Output the [x, y] coordinate of the center of the cell containing the given text.  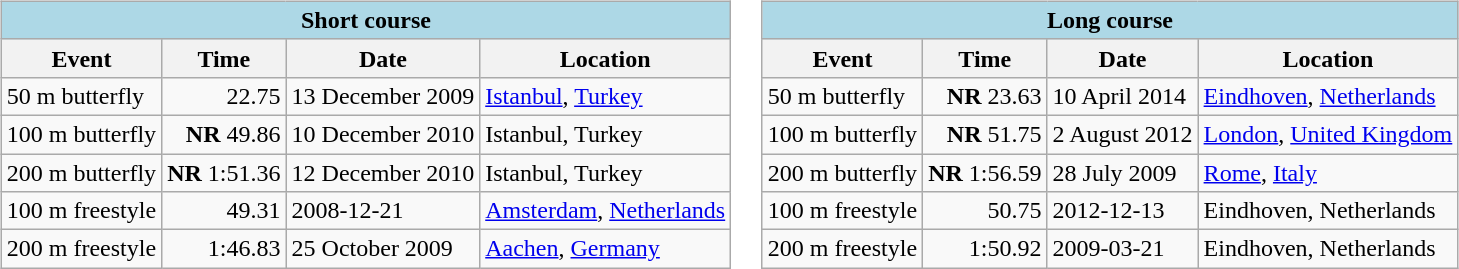
Rome, Italy [1328, 173]
NR 23.63 [985, 96]
12 December 2010 [383, 173]
1:46.83 [224, 249]
13 December 2009 [383, 96]
2009-03-21 [1122, 249]
22.75 [224, 96]
50.75 [985, 211]
2012-12-13 [1122, 211]
NR 49.86 [224, 134]
Amsterdam, Netherlands [606, 211]
NR 1:56.59 [985, 173]
49.31 [224, 211]
Long course [1110, 20]
1:50.92 [985, 249]
Short course [366, 20]
NR 1:51.36 [224, 173]
10 April 2014 [1122, 96]
25 October 2009 [383, 249]
Aachen, Germany [606, 249]
London, United Kingdom [1328, 134]
NR 51.75 [985, 134]
2008-12-21 [383, 211]
10 December 2010 [383, 134]
2 August 2012 [1122, 134]
28 July 2009 [1122, 173]
